Search for the cell housing the specified text and yield its (X, Y) center coordinate. 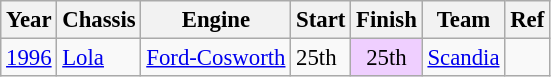
Year (29, 20)
Scandia (464, 58)
1996 (29, 58)
Ford-Cosworth (216, 58)
Ref (528, 20)
Finish (386, 20)
Lola (99, 58)
Start (321, 20)
Chassis (99, 20)
Team (464, 20)
Engine (216, 20)
